Locate the cell with the specified text and output its [x, y] center coordinate. 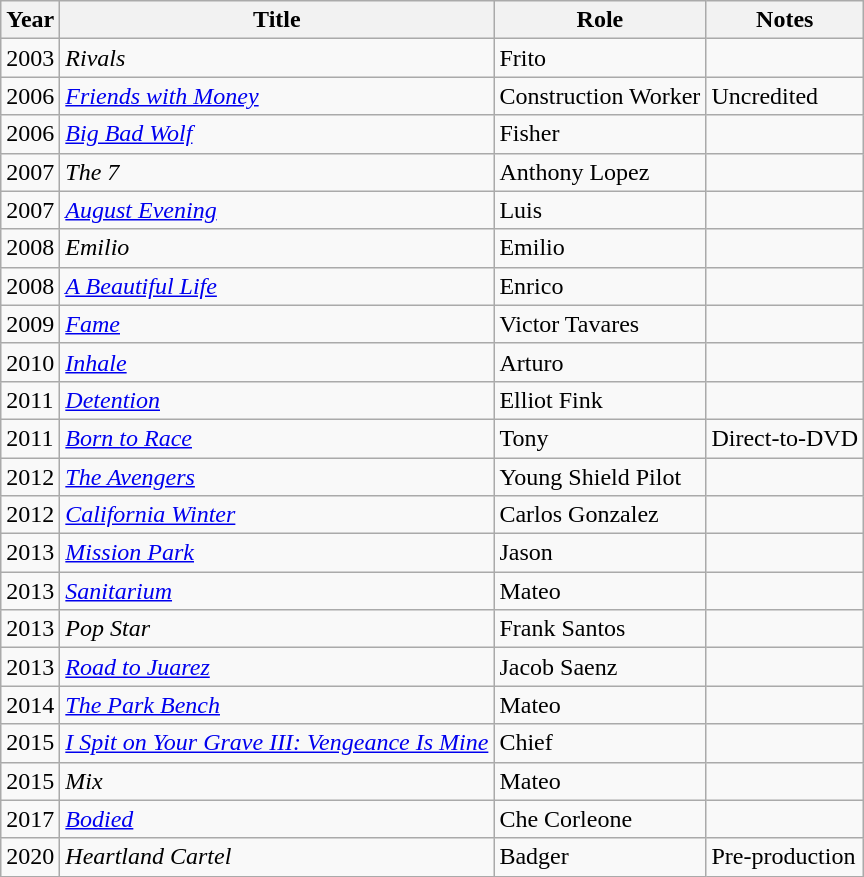
Detention [277, 400]
Sanitarium [277, 591]
Arturo [600, 362]
A Beautiful Life [277, 286]
Frank Santos [600, 629]
Frito [600, 58]
Mix [277, 781]
Victor Tavares [600, 324]
The Avengers [277, 477]
Role [600, 20]
Enrico [600, 286]
Badger [600, 857]
Carlos Gonzalez [600, 515]
Bodied [277, 819]
2009 [30, 324]
Year [30, 20]
Direct-to-DVD [785, 438]
Che Corleone [600, 819]
Elliot Fink [600, 400]
Mission Park [277, 553]
The 7 [277, 172]
Anthony Lopez [600, 172]
Pop Star [277, 629]
Chief [600, 743]
Construction Worker [600, 96]
Road to Juarez [277, 667]
Tony [600, 438]
2020 [30, 857]
2014 [30, 705]
2010 [30, 362]
Big Bad Wolf [277, 134]
Pre-production [785, 857]
The Park Bench [277, 705]
Jacob Saenz [600, 667]
California Winter [277, 515]
Young Shield Pilot [600, 477]
Luis [600, 210]
Uncredited [785, 96]
Rivals [277, 58]
Heartland Cartel [277, 857]
Friends with Money [277, 96]
Notes [785, 20]
Title [277, 20]
Fisher [600, 134]
2003 [30, 58]
Born to Race [277, 438]
August Evening [277, 210]
Inhale [277, 362]
Fame [277, 324]
2017 [30, 819]
Jason [600, 553]
I Spit on Your Grave III: Vengeance Is Mine [277, 743]
